Determine the [x, y] coordinate at the center of the cell enclosing the given text.  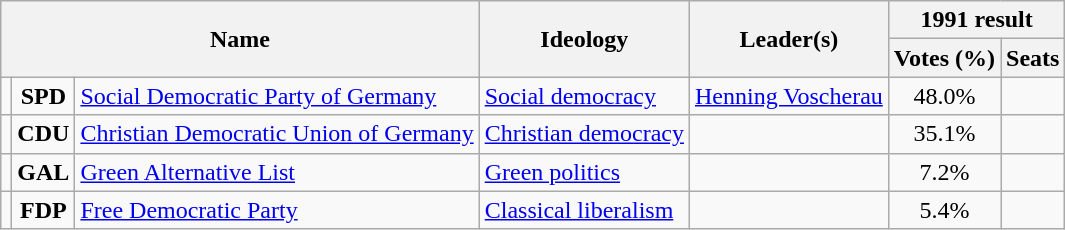
Classical liberalism [584, 210]
1991 result [976, 20]
Social Democratic Party of Germany [277, 96]
Ideology [584, 39]
Leader(s) [790, 39]
Name [240, 39]
CDU [44, 134]
Votes (%) [944, 58]
FDP [44, 210]
48.0% [944, 96]
Green Alternative List [277, 172]
Henning Voscherau [790, 96]
Seats [1032, 58]
35.1% [944, 134]
Green politics [584, 172]
Free Democratic Party [277, 210]
Christian Democratic Union of Germany [277, 134]
GAL [44, 172]
5.4% [944, 210]
Social democracy [584, 96]
Christian democracy [584, 134]
7.2% [944, 172]
SPD [44, 96]
